Identify which cell holds the provided text, then report its [x, y] central coordinate. 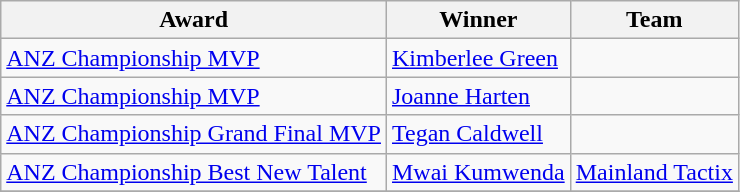
Winner [478, 20]
Mwai Kumwenda [478, 172]
Mainland Tactix [654, 172]
Tegan Caldwell [478, 134]
Team [654, 20]
ANZ Championship Grand Final MVP [194, 134]
ANZ Championship Best New Talent [194, 172]
Joanne Harten [478, 96]
Kimberlee Green [478, 58]
Award [194, 20]
